Pinpoint the cell where the given text exists, returning its (X, Y) midpoint coordinate. 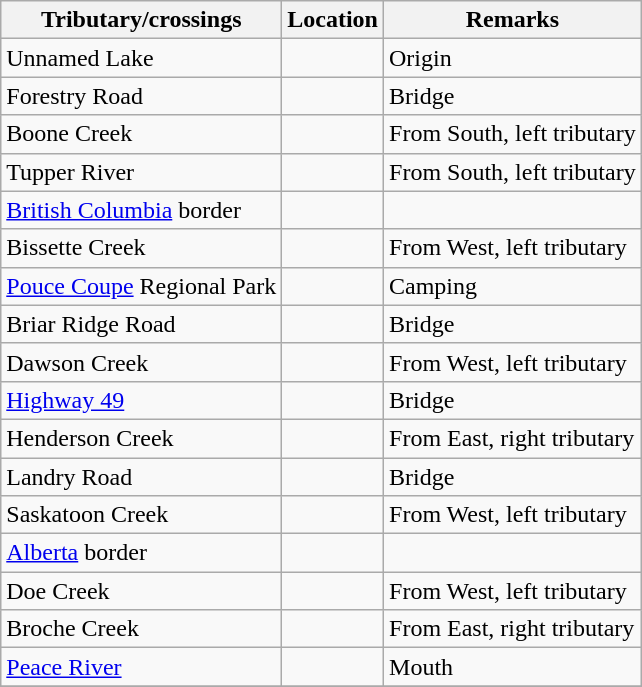
Broche Creek (142, 629)
Boone Creek (142, 134)
Mouth (513, 667)
Landry Road (142, 477)
Tupper River (142, 172)
Pouce Coupe Regional Park (142, 286)
Dawson Creek (142, 362)
Highway 49 (142, 400)
British Columbia border (142, 210)
Peace River (142, 667)
Henderson Creek (142, 438)
Bissette Creek (142, 248)
Forestry Road (142, 96)
Saskatoon Creek (142, 515)
Tributary/crossings (142, 20)
Briar Ridge Road (142, 324)
Doe Creek (142, 591)
Location (333, 20)
Camping (513, 286)
Remarks (513, 20)
Alberta border (142, 553)
Unnamed Lake (142, 58)
Origin (513, 58)
